Provide the (x, y) coordinate of the cell's center where the given text is located.  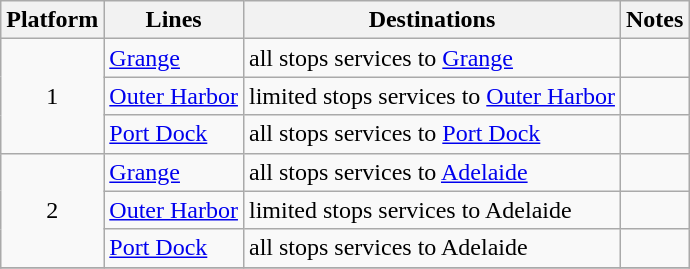
Lines (174, 20)
1 (52, 96)
Platform (52, 20)
limited stops services to Adelaide (432, 210)
limited stops services to Outer Harbor (432, 96)
all stops services to Port Dock (432, 134)
Destinations (432, 20)
all stops services to Grange (432, 58)
Notes (654, 20)
2 (52, 210)
